Return [x, y] of the center of cell containing provided text 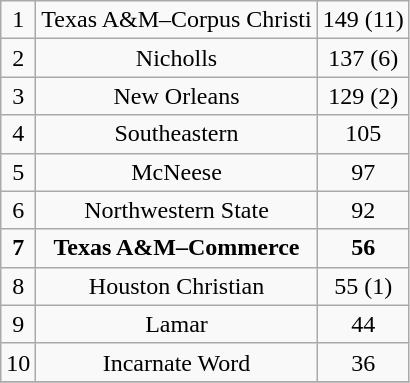
Texas A&M–Corpus Christi [176, 20]
1 [18, 20]
Houston Christian [176, 286]
129 (2) [363, 96]
7 [18, 248]
Nicholls [176, 58]
Incarnate Word [176, 362]
McNeese [176, 172]
137 (6) [363, 58]
10 [18, 362]
44 [363, 324]
6 [18, 210]
9 [18, 324]
92 [363, 210]
97 [363, 172]
Texas A&M–Commerce [176, 248]
New Orleans [176, 96]
3 [18, 96]
Northwestern State [176, 210]
Southeastern [176, 134]
105 [363, 134]
2 [18, 58]
149 (11) [363, 20]
56 [363, 248]
5 [18, 172]
Lamar [176, 324]
8 [18, 286]
55 (1) [363, 286]
36 [363, 362]
4 [18, 134]
